Output the [X, Y] coordinate of the center of the cell containing the given text.  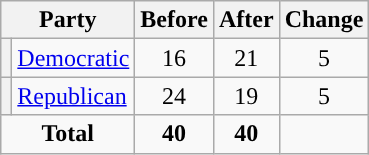
Republican [74, 96]
Total [68, 134]
19 [246, 96]
16 [174, 58]
After [246, 20]
Change [324, 20]
24 [174, 96]
Democratic [74, 58]
21 [246, 58]
Party [68, 20]
Before [174, 20]
